Pinpoint the cell where the given text exists, returning its [X, Y] midpoint coordinate. 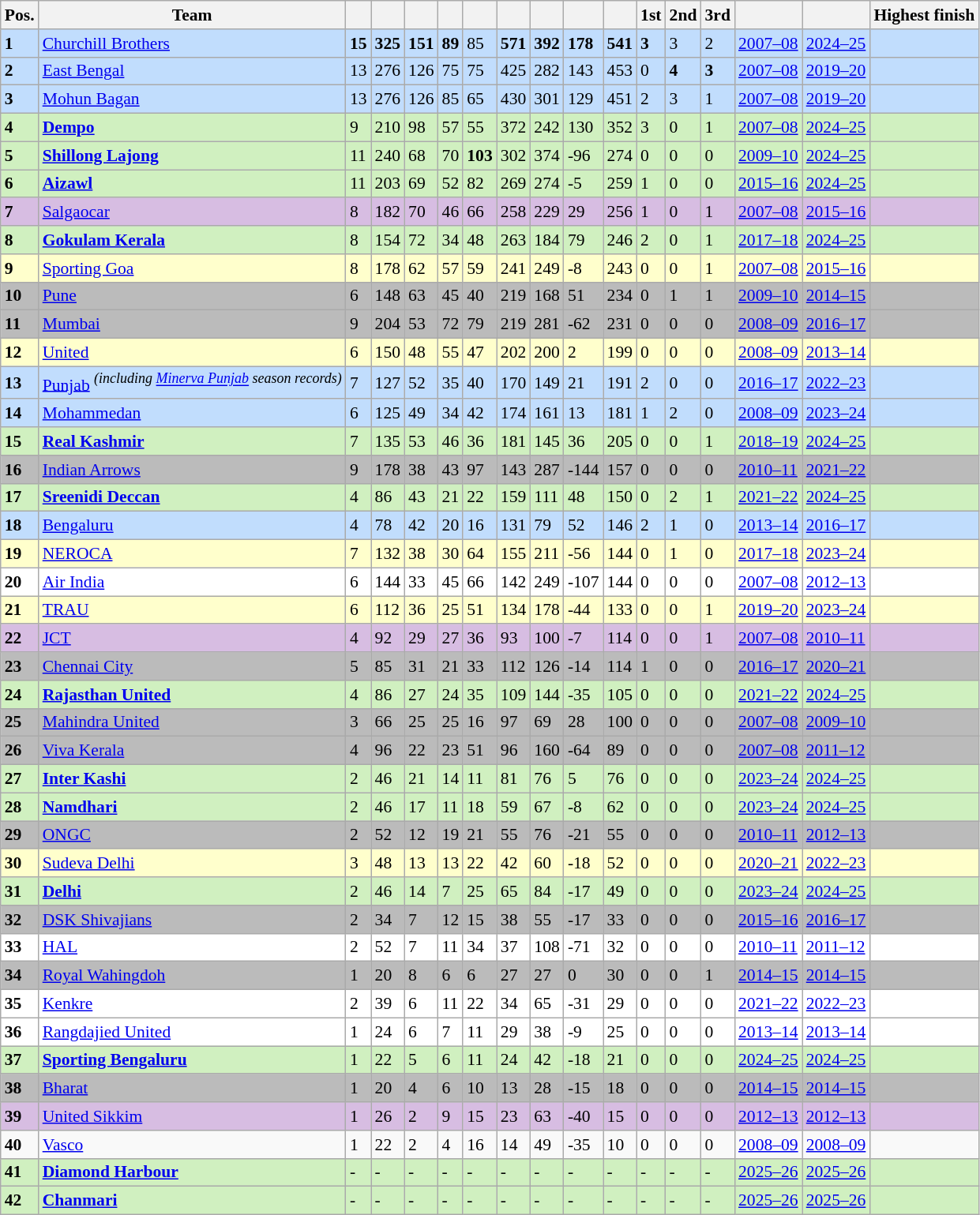
541 [621, 43]
98 [422, 128]
Rangdajied United [193, 1032]
372 [513, 128]
263 [513, 240]
Chennai City [193, 666]
281 [546, 324]
125 [389, 414]
352 [621, 128]
Churchill Brothers [193, 43]
Mahindra United [193, 722]
301 [546, 99]
-107 [584, 582]
Namdhari [193, 807]
Viva Kerala [193, 751]
Mohun Bagan [193, 99]
425 [513, 71]
211 [546, 554]
Vasco [193, 1145]
Air India [193, 582]
203 [389, 184]
HAL [193, 947]
571 [513, 43]
Diamond Harbour [193, 1172]
-56 [584, 554]
103 [480, 156]
287 [546, 470]
109 [513, 695]
3rd [717, 15]
Bharat [193, 1089]
168 [546, 296]
Rajasthan United [193, 695]
204 [389, 324]
-5 [584, 184]
84 [546, 891]
105 [621, 695]
-40 [584, 1116]
Sreenidi Deccan [193, 497]
131 [513, 526]
246 [621, 240]
325 [389, 43]
-71 [584, 947]
205 [621, 441]
Highest finish [924, 15]
-144 [584, 470]
135 [389, 441]
DSK Shivajians [193, 920]
Sporting Bengaluru [193, 1060]
451 [621, 99]
60 [546, 864]
Indian Arrows [193, 470]
174 [513, 414]
-7 [584, 639]
130 [584, 128]
241 [513, 268]
Royal Wahingdoh [193, 976]
282 [546, 71]
2018–19 [768, 441]
TRAU [193, 610]
Mumbai [193, 324]
229 [546, 212]
Aizawl [193, 184]
202 [513, 353]
453 [621, 71]
132 [389, 554]
United Sikkim [193, 1116]
127 [389, 382]
-21 [584, 835]
East Bengal [193, 71]
67 [546, 807]
United [193, 353]
-9 [584, 1032]
155 [513, 554]
Pune [193, 296]
199 [621, 353]
259 [621, 184]
258 [513, 212]
Sudeva Delhi [193, 864]
Shillong Lajong [193, 156]
Mohammedan [193, 414]
2nd [684, 15]
-64 [584, 751]
JCT [193, 639]
-62 [584, 324]
Bengaluru [193, 526]
160 [546, 751]
302 [513, 156]
Sporting Goa [193, 268]
182 [389, 212]
Dempo [193, 128]
Punjab (including Minerva Punjab season records) [193, 382]
148 [389, 296]
-96 [584, 156]
93 [513, 639]
157 [621, 470]
392 [546, 43]
142 [513, 582]
430 [513, 99]
133 [621, 610]
231 [621, 324]
134 [513, 610]
145 [546, 441]
240 [389, 156]
108 [546, 947]
129 [584, 99]
Pos. [20, 15]
161 [546, 414]
159 [513, 497]
1st [651, 15]
82 [480, 184]
111 [546, 497]
210 [389, 128]
269 [513, 184]
184 [546, 240]
-14 [584, 666]
151 [422, 43]
Salgaocar [193, 212]
64 [480, 554]
NEROCA [193, 554]
41 [20, 1172]
68 [422, 156]
Delhi [193, 891]
78 [389, 526]
242 [546, 128]
Chanmari [193, 1201]
Kenkre [193, 1004]
191 [621, 382]
47 [480, 353]
92 [389, 639]
154 [389, 240]
Gokulam Kerala [193, 240]
-31 [584, 1004]
Team [193, 15]
234 [621, 296]
-44 [584, 610]
Inter Kashi [193, 779]
374 [546, 156]
243 [621, 268]
ONGC [193, 835]
200 [546, 353]
256 [621, 212]
81 [513, 779]
149 [546, 382]
Real Kashmir [193, 441]
170 [513, 382]
146 [621, 526]
-15 [584, 1089]
